Scan for the cell matching the given text and deliver its [x, y] coordinate at center. 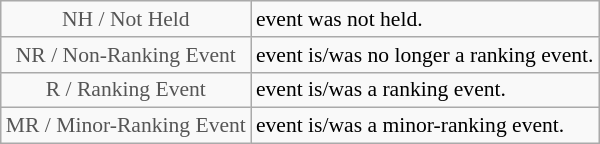
R / Ranking Event [126, 90]
event is/was a minor-ranking event. [425, 126]
MR / Minor-Ranking Event [126, 126]
NR / Non-Ranking Event [126, 55]
NH / Not Held [126, 19]
event is/was no longer a ranking event. [425, 55]
event is/was a ranking event. [425, 90]
event was not held. [425, 19]
